Extract the (x, y) coordinate from the center of the cell holding the provided text.  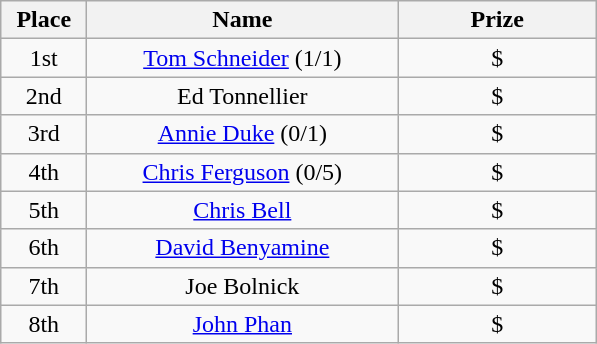
6th (44, 248)
Annie Duke (0/1) (242, 134)
5th (44, 210)
Place (44, 20)
John Phan (242, 324)
Prize (498, 20)
David Benyamine (242, 248)
8th (44, 324)
Joe Bolnick (242, 286)
Chris Bell (242, 210)
7th (44, 286)
Name (242, 20)
2nd (44, 96)
Ed Tonnellier (242, 96)
1st (44, 58)
Chris Ferguson (0/5) (242, 172)
4th (44, 172)
3rd (44, 134)
Tom Schneider (1/1) (242, 58)
